Identify which cell holds the provided text, then report its (x, y) central coordinate. 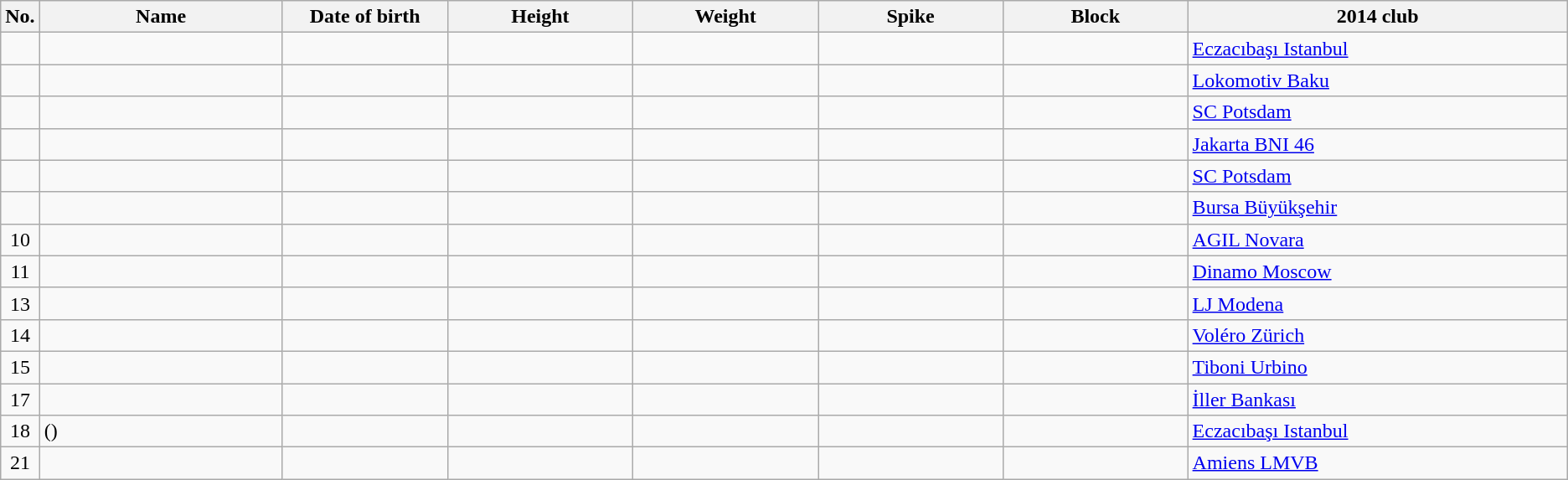
Weight (725, 17)
14 (20, 335)
Lokomotiv Baku (1377, 80)
Spike (911, 17)
No. (20, 17)
15 (20, 367)
Height (539, 17)
Dinamo Moscow (1377, 271)
() (161, 431)
Name (161, 17)
Amiens LMVB (1377, 463)
13 (20, 303)
Bursa Büyükşehir (1377, 208)
AGIL Novara (1377, 240)
17 (20, 400)
Jakarta BNI 46 (1377, 144)
LJ Modena (1377, 303)
2014 club (1377, 17)
İller Bankası (1377, 400)
11 (20, 271)
Tiboni Urbino (1377, 367)
Voléro Zürich (1377, 335)
Date of birth (365, 17)
21 (20, 463)
18 (20, 431)
Block (1096, 17)
10 (20, 240)
